Capture the cell that displays the provided text and extract its (X, Y) central coordinate. 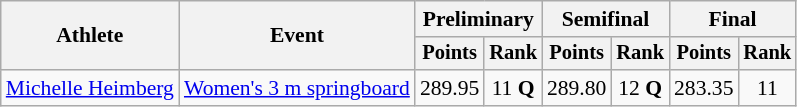
Event (297, 36)
Final (732, 19)
Semifinal (606, 19)
289.95 (450, 88)
Women's 3 m springboard (297, 88)
11 (767, 88)
11 Q (513, 88)
289.80 (576, 88)
Athlete (90, 36)
Preliminary (478, 19)
12 Q (640, 88)
Michelle Heimberg (90, 88)
283.35 (704, 88)
